From the cell containing the given text, extract its center point as [X, Y] coordinate. 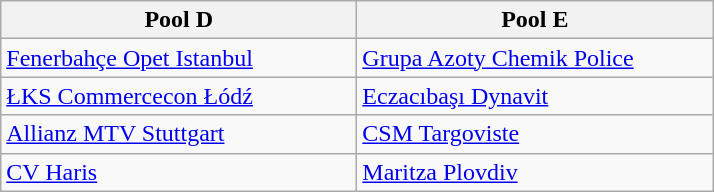
Eczacıbaşı Dynavit [535, 96]
Allianz MTV Stuttgart [179, 134]
Maritza Plovdiv [535, 172]
Fenerbahçe Opet Istanbul [179, 58]
Grupa Azoty Chemik Police [535, 58]
Pool E [535, 20]
CV Haris [179, 172]
CSM Targoviste [535, 134]
ŁKS Commercecon Łódź [179, 96]
Pool D [179, 20]
